Return (x, y) of the center of cell containing provided text 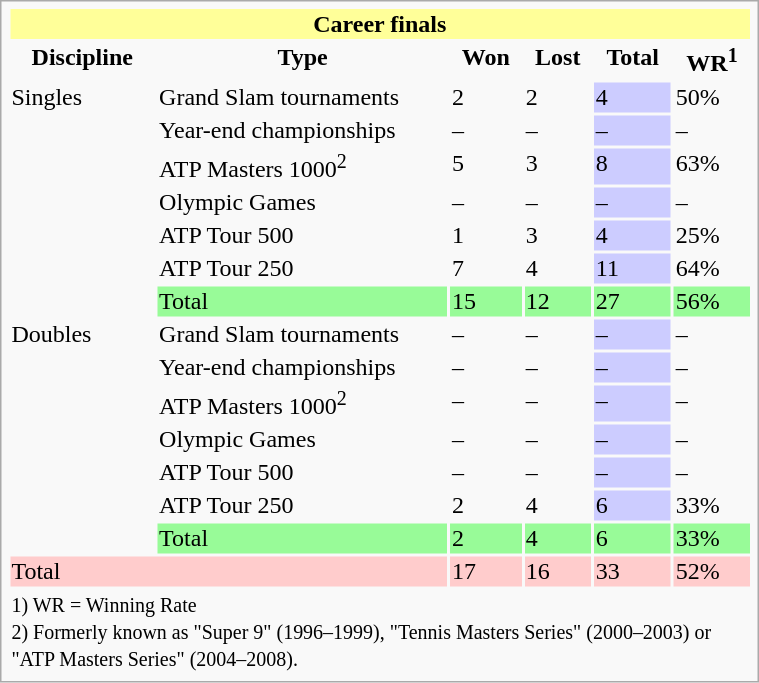
63% (712, 166)
15 (486, 301)
17 (486, 572)
Career finals (380, 24)
52% (712, 572)
50% (712, 97)
25% (712, 235)
Lost (558, 60)
27 (632, 301)
64% (712, 268)
Doubles (82, 436)
1 (486, 235)
7 (486, 268)
1) WR = Winning Rate 2) Formerly known as "Super 9" (1996–1999), "Tennis Masters Series" (2000–2003) or "ATP Masters Series" (2004–2008). (380, 632)
33 (632, 572)
Won (486, 60)
8 (632, 166)
Singles (82, 199)
5 (486, 166)
WR1 (712, 60)
Type (303, 60)
Discipline (82, 60)
56% (712, 301)
16 (558, 572)
11 (632, 268)
12 (558, 301)
